Return the (X, Y) coordinate for the center point of the cell that contains the specified text.  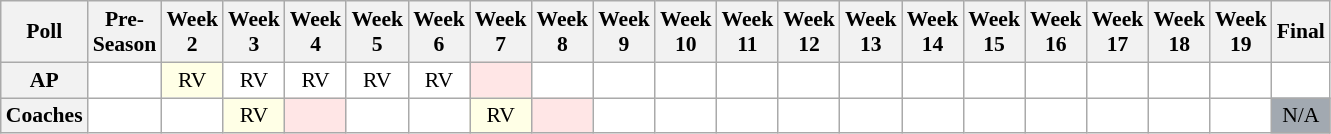
Week13 (871, 32)
Week15 (994, 32)
Week9 (624, 32)
Week2 (192, 32)
Poll (44, 32)
Week10 (686, 32)
Week8 (562, 32)
N/A (1301, 116)
Week12 (809, 32)
Week6 (439, 32)
Week11 (748, 32)
Week17 (1118, 32)
Week7 (501, 32)
AP (44, 80)
Week3 (254, 32)
Pre-Season (125, 32)
Week4 (316, 32)
Week16 (1056, 32)
Week18 (1179, 32)
Week5 (377, 32)
Final (1301, 32)
Week14 (933, 32)
Week19 (1241, 32)
Coaches (44, 116)
